Return (x, y) of the center of cell containing provided text 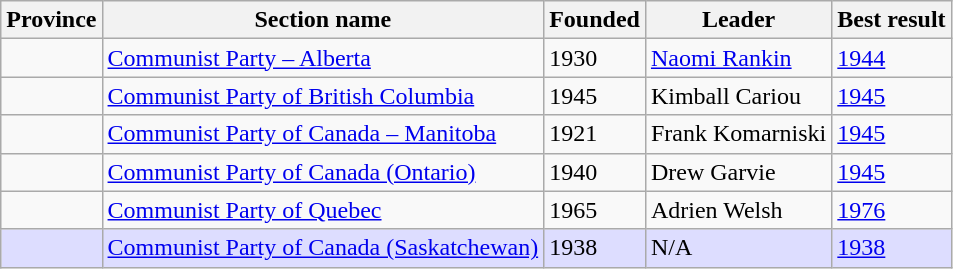
Communist Party of Canada – Manitoba (323, 134)
Communist Party of British Columbia (323, 96)
Communist Party of Canada (Saskatchewan) (323, 248)
Founded (595, 20)
1930 (595, 58)
Frank Komarniski (738, 134)
Kimball Cariou (738, 96)
1976 (892, 210)
Communist Party of Canada (Ontario) (323, 172)
Adrien Welsh (738, 210)
Section name (323, 20)
1965 (595, 210)
Province (52, 20)
Drew Garvie (738, 172)
N/A (738, 248)
1944 (892, 58)
Naomi Rankin (738, 58)
Communist Party – Alberta (323, 58)
Leader (738, 20)
1940 (595, 172)
Best result (892, 20)
1921 (595, 134)
Communist Party of Quebec (323, 210)
